Detect which cell encompasses the target text, then output its [X, Y] center coordinate. 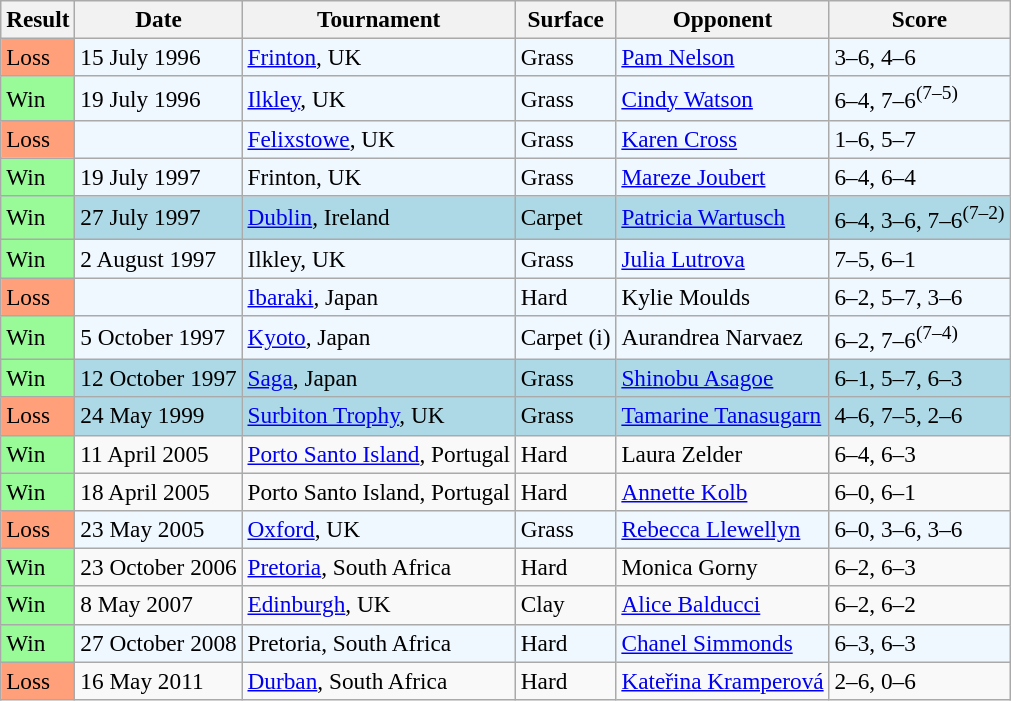
Chanel Simmonds [722, 643]
6–0, 3–6, 3–6 [920, 529]
2–6, 0–6 [920, 680]
Durban, South Africa [378, 680]
Felixstowe, UK [378, 139]
Kyoto, Japan [378, 337]
Saga, Japan [378, 378]
Aurandrea Narvaez [722, 337]
16 May 2011 [158, 680]
6–2, 6–3 [920, 567]
Julia Lutrova [722, 258]
Kateřina Kramperová [722, 680]
11 April 2005 [158, 454]
Dublin, Ireland [378, 217]
5 October 1997 [158, 337]
Rebecca Llewellyn [722, 529]
Score [920, 19]
19 July 1996 [158, 98]
Pam Nelson [722, 57]
Karen Cross [722, 139]
Oxford, UK [378, 529]
8 May 2007 [158, 605]
12 October 1997 [158, 378]
Date [158, 19]
Laura Zelder [722, 454]
Kylie Moulds [722, 296]
27 October 2008 [158, 643]
Clay [566, 605]
6–2, 5–7, 3–6 [920, 296]
18 April 2005 [158, 491]
Mareze Joubert [722, 177]
6–2, 7–6(7–4) [920, 337]
6–4, 6–4 [920, 177]
4–6, 7–5, 2–6 [920, 416]
7–5, 6–1 [920, 258]
Surface [566, 19]
6–0, 6–1 [920, 491]
Cindy Watson [722, 98]
Alice Balducci [722, 605]
Carpet (i) [566, 337]
6–4, 7–6(7–5) [920, 98]
6–3, 6–3 [920, 643]
Tournament [378, 19]
27 July 1997 [158, 217]
Opponent [722, 19]
Shinobu Asagoe [722, 378]
19 July 1997 [158, 177]
Surbiton Trophy, UK [378, 416]
Monica Gorny [722, 567]
6–2, 6–2 [920, 605]
2 August 1997 [158, 258]
Carpet [566, 217]
23 October 2006 [158, 567]
6–4, 6–3 [920, 454]
6–1, 5–7, 6–3 [920, 378]
6–4, 3–6, 7–6(7–2) [920, 217]
Patricia Wartusch [722, 217]
Ibaraki, Japan [378, 296]
15 July 1996 [158, 57]
23 May 2005 [158, 529]
Tamarine Tanasugarn [722, 416]
3–6, 4–6 [920, 57]
1–6, 5–7 [920, 139]
Edinburgh, UK [378, 605]
Result [38, 19]
24 May 1999 [158, 416]
Annette Kolb [722, 491]
